Search for the cell housing the specified text and yield its (X, Y) center coordinate. 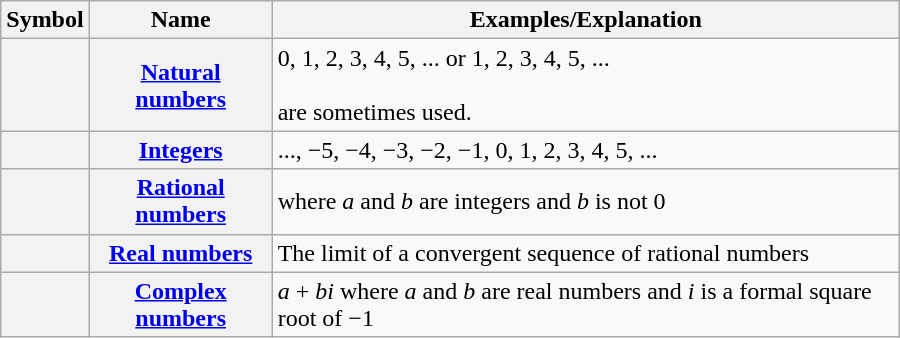
..., −5, −4, −3, −2, −1, 0, 1, 2, 3, 4, 5, ... (586, 150)
Integers (180, 150)
Real numbers (180, 253)
The limit of a convergent sequence of rational numbers (586, 253)
where a and b are integers and b is not 0 (586, 202)
Complex numbers (180, 304)
Name (180, 20)
a + bi where a and b are real numbers and i is a formal square root of −1 (586, 304)
Rational numbers (180, 202)
0, 1, 2, 3, 4, 5, ... or 1, 2, 3, 4, 5, ... are sometimes used. (586, 85)
Examples/Explanation (586, 20)
Symbol (45, 20)
Natural numbers (180, 85)
